Detect which cell encompasses the target text, then output its (x, y) center coordinate. 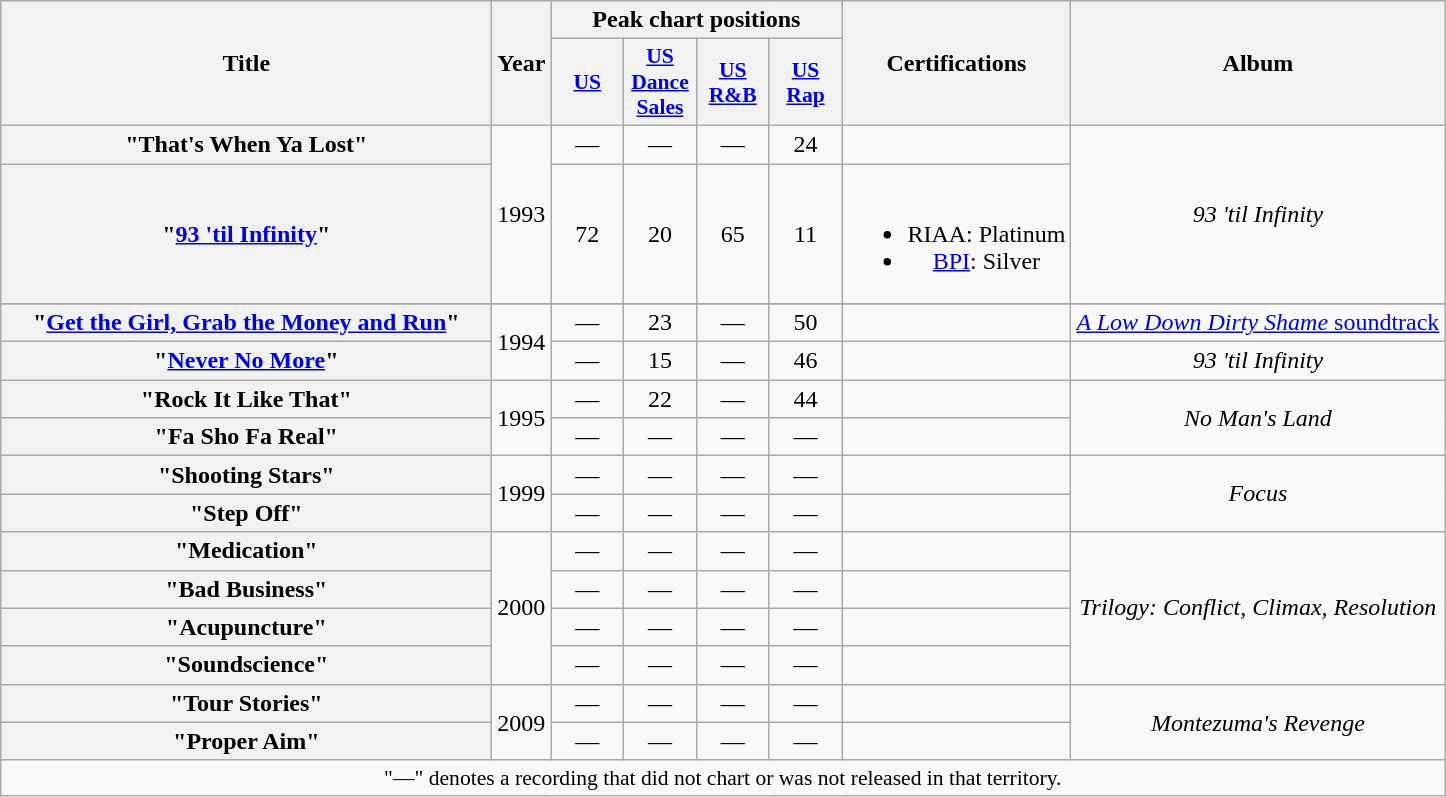
Focus (1258, 494)
"Fa Sho Fa Real" (246, 437)
"Rock It Like That" (246, 399)
1994 (522, 342)
"Never No More" (246, 361)
"Medication" (246, 551)
1993 (522, 214)
"That's When Ya Lost" (246, 144)
No Man's Land (1258, 418)
"Get the Girl, Grab the Money and Run" (246, 323)
20 (660, 234)
72 (588, 234)
Montezuma's Revenge (1258, 722)
Certifications (956, 64)
22 (660, 399)
USR&B (732, 82)
"Shooting Stars" (246, 475)
23 (660, 323)
"93 'til Infinity" (246, 234)
USDanceSales (660, 82)
"Step Off" (246, 513)
1999 (522, 494)
"Proper Aim" (246, 741)
2000 (522, 608)
"Tour Stories" (246, 703)
15 (660, 361)
"Acupuncture" (246, 627)
"Bad Business" (246, 589)
50 (806, 323)
US (588, 82)
Album (1258, 64)
Year (522, 64)
Trilogy: Conflict, Climax, Resolution (1258, 608)
46 (806, 361)
"—" denotes a recording that did not chart or was not released in that territory. (723, 778)
RIAA: PlatinumBPI: Silver (956, 234)
2009 (522, 722)
USRap (806, 82)
24 (806, 144)
44 (806, 399)
"Soundscience" (246, 665)
65 (732, 234)
Peak chart positions (696, 20)
Title (246, 64)
1995 (522, 418)
A Low Down Dirty Shame soundtrack (1258, 323)
11 (806, 234)
